Pinpoint the cell where the given text exists, returning its [x, y] midpoint coordinate. 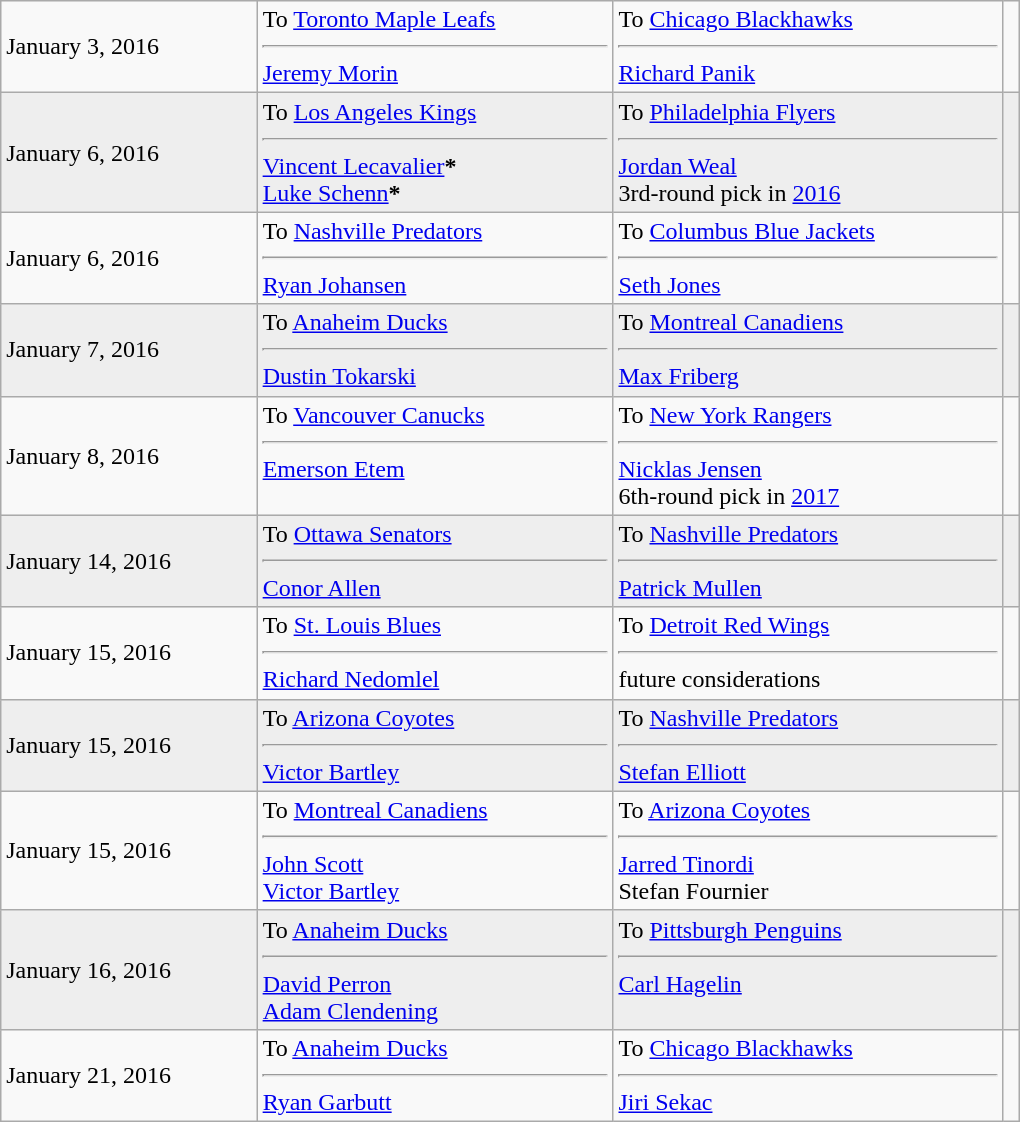
To Anaheim Ducks David PerronAdam Clendening [435, 970]
To Toronto Maple Leafs Jeremy Morin [435, 47]
To Los Angeles Kings Vincent Lecavalier*Luke Schenn* [435, 152]
To Nashville Predators Patrick Mullen [808, 561]
To Columbus Blue Jackets Seth Jones [808, 258]
To Arizona Coyotes Victor Bartley [435, 745]
To Vancouver Canucks Emerson Etem [435, 456]
To Detroit Red Wings future considerations [808, 653]
To Nashville Predators Stefan Elliott [808, 745]
January 21, 2016 [129, 1075]
To Arizona Coyotes Jarred TinordiStefan Fournier [808, 850]
To Chicago Blackhawks Jiri Sekac [808, 1075]
To Anaheim Ducks Ryan Garbutt [435, 1075]
To Montreal Canadiens Max Friberg [808, 350]
January 8, 2016 [129, 456]
January 3, 2016 [129, 47]
January 7, 2016 [129, 350]
To St. Louis Blues Richard Nedomlel [435, 653]
January 16, 2016 [129, 970]
To Nashville Predators Ryan Johansen [435, 258]
To Anaheim Ducks Dustin Tokarski [435, 350]
January 14, 2016 [129, 561]
To Philadelphia Flyers Jordan Weal3rd-round pick in 2016 [808, 152]
To Ottawa Senators Conor Allen [435, 561]
To Pittsburgh Penguins Carl Hagelin [808, 970]
To New York Rangers Nicklas Jensen6th-round pick in 2017 [808, 456]
To Montreal Canadiens John ScottVictor Bartley [435, 850]
To Chicago Blackhawks Richard Panik [808, 47]
